For the text-containing cell, return its midpoint in (x, y) coordinate format. 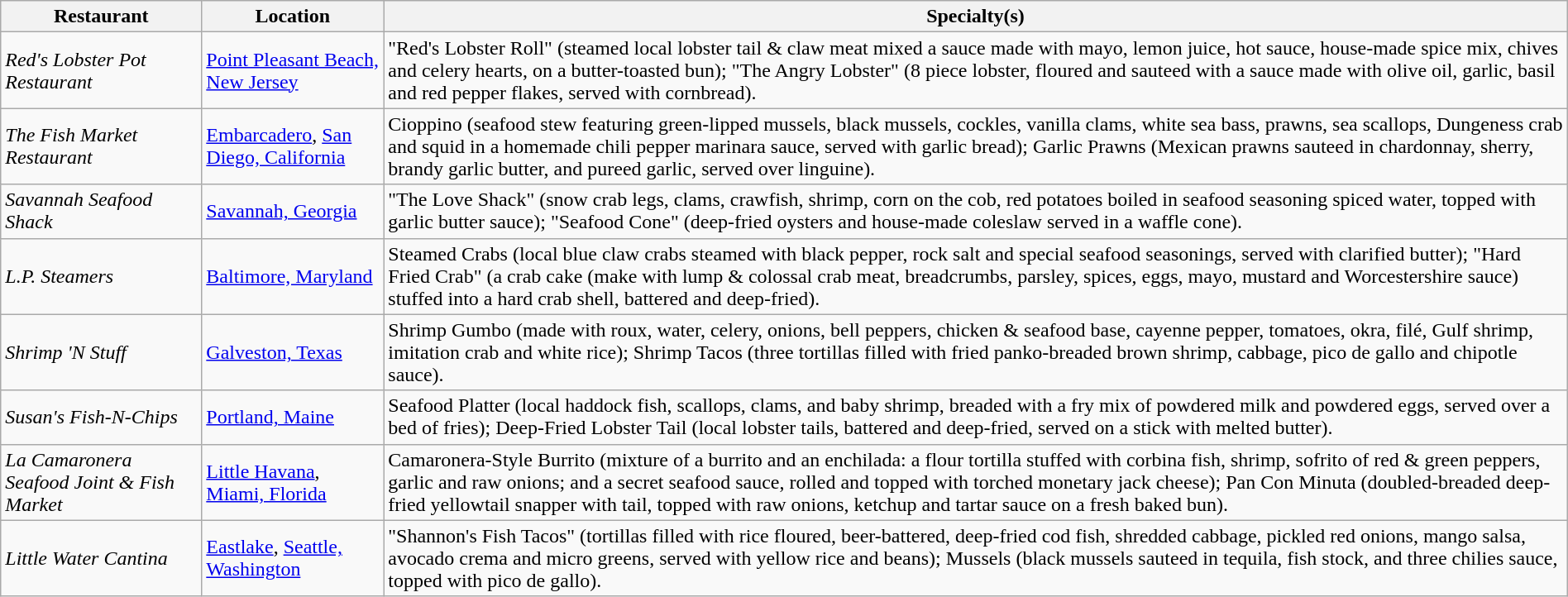
Shrimp 'N Stuff (101, 352)
The Fish Market Restaurant (101, 146)
Point Pleasant Beach, New Jersey (293, 70)
Restaurant (101, 17)
Red's Lobster Pot Restaurant (101, 70)
L.P. Steamers (101, 276)
Little Water Cantina (101, 558)
Baltimore, Maryland (293, 276)
Savannah, Georgia (293, 212)
Location (293, 17)
Embarcadero, San Diego, California (293, 146)
Portland, Maine (293, 417)
Little Havana, Miami, Florida (293, 482)
Savannah Seafood Shack (101, 212)
La Camaronera Seafood Joint & Fish Market (101, 482)
Susan's Fish-N-Chips (101, 417)
Eastlake, Seattle, Washington (293, 558)
Galveston, Texas (293, 352)
Specialty(s) (976, 17)
